Detect which cell encompasses the target text, then output its [x, y] center coordinate. 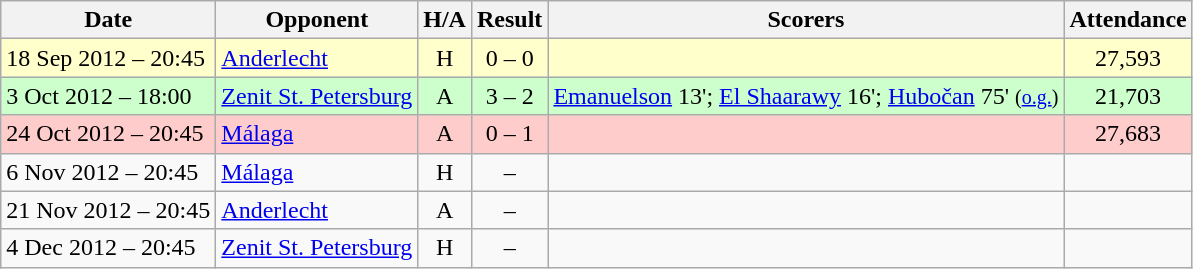
3 – 2 [509, 96]
Emanuelson 13'; El Shaarawy 16'; Hubočan 75' (o.g.) [806, 96]
24 Oct 2012 – 20:45 [108, 134]
21 Nov 2012 – 20:45 [108, 210]
3 Oct 2012 – 18:00 [108, 96]
0 – 1 [509, 134]
27,593 [1128, 58]
18 Sep 2012 – 20:45 [108, 58]
H/A [445, 20]
21,703 [1128, 96]
0 – 0 [509, 58]
Result [509, 20]
Opponent [317, 20]
Scorers [806, 20]
Attendance [1128, 20]
6 Nov 2012 – 20:45 [108, 172]
Date [108, 20]
4 Dec 2012 – 20:45 [108, 248]
27,683 [1128, 134]
